Detect which cell encompasses the target text, then output its (X, Y) center coordinate. 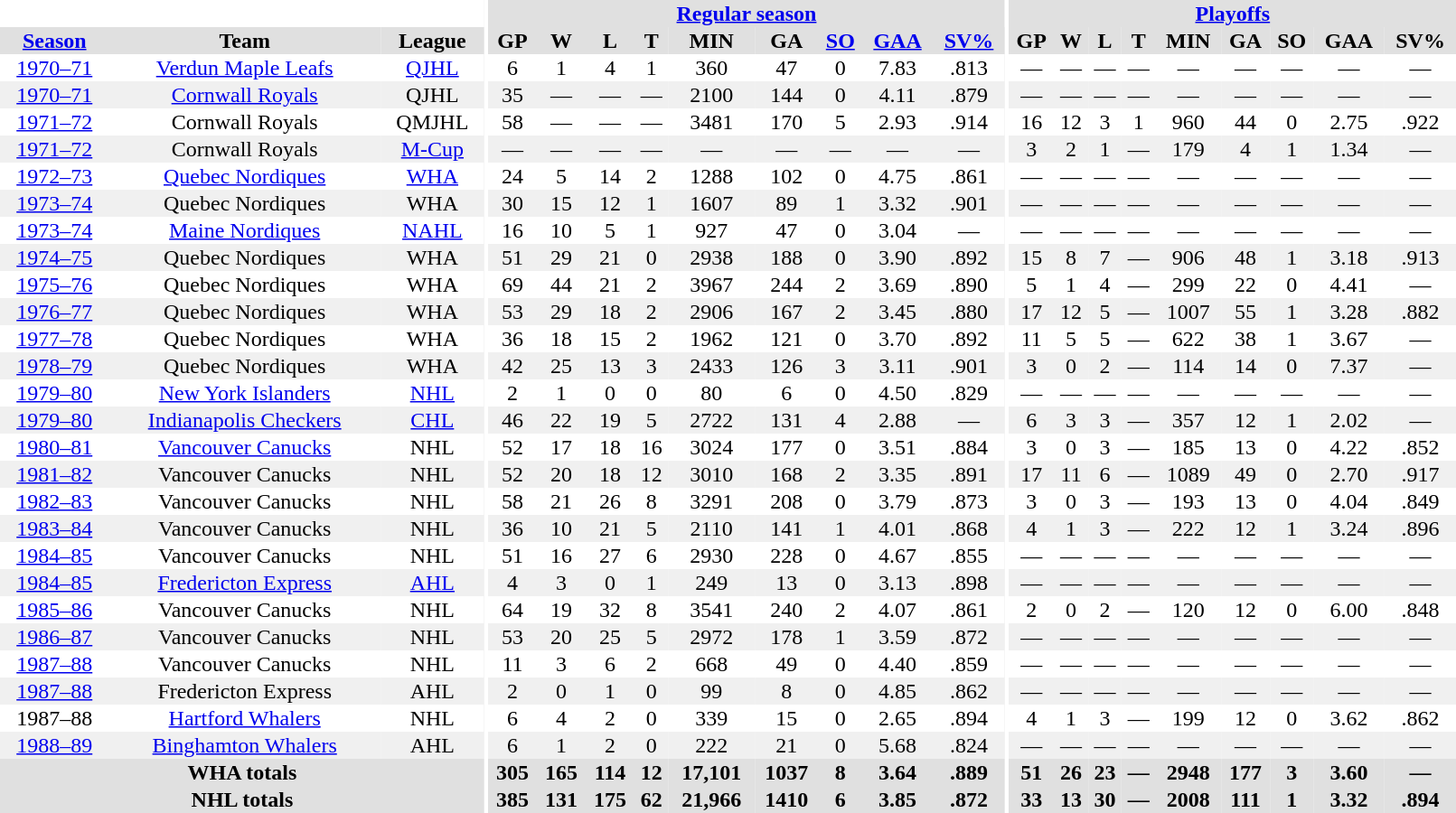
.914 (969, 122)
3.62 (1349, 718)
.880 (969, 312)
1972–73 (54, 176)
179 (1188, 149)
3481 (711, 122)
1980–81 (54, 447)
175 (610, 799)
.889 (969, 772)
Season (54, 41)
121 (786, 339)
.891 (969, 474)
38 (1245, 339)
Hartford Whalers (244, 718)
2433 (711, 366)
7.37 (1349, 366)
80 (711, 393)
7 (1104, 257)
4.04 (1349, 501)
193 (1188, 501)
2930 (711, 556)
3.70 (897, 339)
178 (786, 637)
7.83 (897, 68)
Maine Nordiques (244, 230)
WHA totals (242, 772)
Team (244, 41)
2.88 (897, 420)
3541 (711, 610)
1007 (1188, 312)
3.60 (1349, 772)
167 (786, 312)
1986–87 (54, 637)
3967 (711, 285)
1975–76 (54, 285)
1089 (1188, 474)
1974–75 (54, 257)
Regular season (747, 14)
170 (786, 122)
3.64 (897, 772)
3.67 (1349, 339)
4.40 (897, 664)
.879 (969, 95)
185 (1188, 447)
4.07 (897, 610)
2722 (711, 420)
208 (786, 501)
385 (512, 799)
305 (512, 772)
1607 (711, 203)
Binghamton Whalers (244, 745)
668 (711, 664)
.898 (969, 583)
.890 (969, 285)
35 (512, 95)
4.11 (897, 95)
2948 (1188, 772)
SV% (969, 41)
3.51 (897, 447)
New York Islanders (244, 393)
299 (1188, 285)
48 (1245, 257)
.894 (969, 718)
.884 (969, 447)
1.34 (1349, 149)
357 (1188, 420)
168 (786, 474)
3.69 (897, 285)
1985–86 (54, 610)
2.65 (897, 718)
1983–84 (54, 528)
17,101 (711, 772)
62 (651, 799)
Playoffs (1233, 14)
927 (711, 230)
Verdun Maple Leafs (244, 68)
2.70 (1349, 474)
NAHL (432, 230)
3.35 (897, 474)
46 (512, 420)
199 (1188, 718)
141 (786, 528)
960 (1188, 122)
.859 (969, 664)
111 (1245, 799)
1962 (711, 339)
24 (512, 176)
1288 (711, 176)
1976–77 (54, 312)
League (432, 41)
3.11 (897, 366)
4.01 (897, 528)
906 (1188, 257)
NHL totals (242, 799)
64 (512, 610)
126 (786, 366)
165 (561, 772)
120 (1188, 610)
2110 (711, 528)
23 (1104, 772)
4.50 (897, 393)
21,966 (711, 799)
3.28 (1349, 312)
3.90 (897, 257)
5.68 (897, 745)
144 (786, 95)
4.85 (897, 691)
4.67 (897, 556)
QMJHL (432, 122)
3.24 (1349, 528)
2938 (711, 257)
33 (1031, 799)
249 (711, 583)
1410 (786, 799)
.873 (969, 501)
.862 (969, 691)
1037 (786, 772)
4.75 (897, 176)
27 (610, 556)
99 (711, 691)
3024 (711, 447)
CHL (432, 420)
2.75 (1349, 122)
1978–79 (54, 366)
.855 (969, 556)
.813 (969, 68)
.829 (969, 393)
2.02 (1349, 420)
228 (786, 556)
3.85 (897, 799)
42 (512, 366)
240 (786, 610)
2100 (711, 95)
1982–83 (54, 501)
3.59 (897, 637)
3291 (711, 501)
2906 (711, 312)
2008 (1188, 799)
188 (786, 257)
2.93 (897, 122)
M-Cup (432, 149)
3.79 (897, 501)
2972 (711, 637)
Indianapolis Checkers (244, 420)
244 (786, 285)
.824 (969, 745)
3.45 (897, 312)
4.41 (1349, 285)
4.22 (1349, 447)
89 (786, 203)
3.04 (897, 230)
339 (711, 718)
3.18 (1349, 257)
1988–89 (54, 745)
1981–82 (54, 474)
1977–78 (54, 339)
102 (786, 176)
55 (1245, 312)
69 (512, 285)
3.13 (897, 583)
6.00 (1349, 610)
622 (1188, 339)
3010 (711, 474)
.868 (969, 528)
360 (711, 68)
32 (610, 610)
